Locate the cell with the specified text and output its (X, Y) center coordinate. 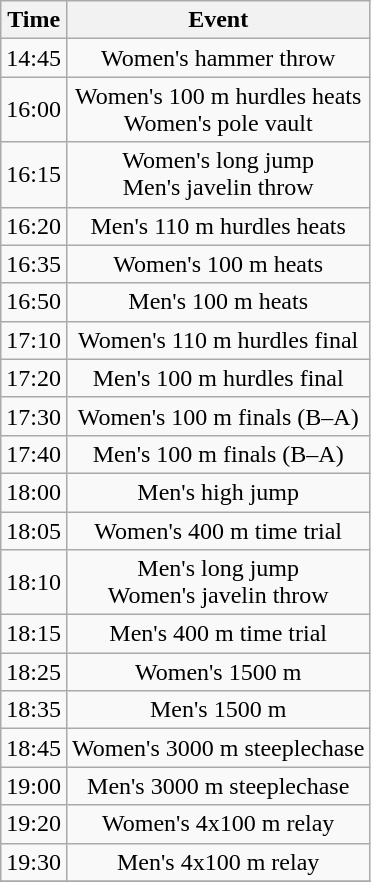
18:05 (34, 531)
Men's 4x100 m relay (218, 862)
19:30 (34, 862)
Women's 3000 m steeplechase (218, 748)
16:20 (34, 226)
19:00 (34, 786)
17:40 (34, 454)
17:20 (34, 378)
Event (218, 20)
16:35 (34, 264)
Women's hammer throw (218, 58)
Men's 3000 m steeplechase (218, 786)
Men's long jumpWomen's javelin throw (218, 582)
Men's 110 m hurdles heats (218, 226)
19:20 (34, 824)
Men's 400 m time trial (218, 634)
18:45 (34, 748)
18:00 (34, 492)
Women's 4x100 m relay (218, 824)
Women's 400 m time trial (218, 531)
Women's long jumpMen's javelin throw (218, 174)
Men's 100 m heats (218, 302)
16:00 (34, 110)
16:50 (34, 302)
Men's 100 m finals (B–A) (218, 454)
Men's 100 m hurdles final (218, 378)
Women's 100 m heats (218, 264)
18:10 (34, 582)
Time (34, 20)
Women's 100 m hurdles heatsWomen's pole vault (218, 110)
17:30 (34, 416)
18:25 (34, 672)
18:15 (34, 634)
Women's 100 m finals (B–A) (218, 416)
14:45 (34, 58)
16:15 (34, 174)
Women's 1500 m (218, 672)
Men's high jump (218, 492)
Women's 110 m hurdles final (218, 340)
17:10 (34, 340)
18:35 (34, 710)
Men's 1500 m (218, 710)
